Extract the [X, Y] coordinate from the center of the cell holding the provided text.  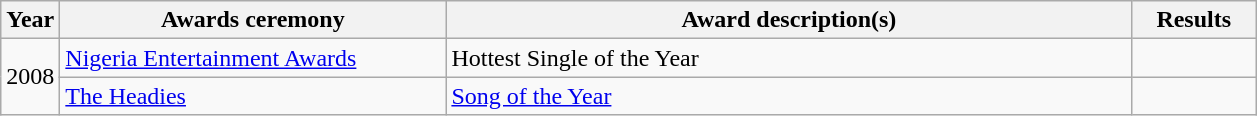
Award description(s) [789, 20]
Song of the Year [789, 96]
Nigeria Entertainment Awards [253, 58]
Hottest Single of the Year [789, 58]
The Headies [253, 96]
Awards ceremony [253, 20]
Results [1194, 20]
Year [30, 20]
2008 [30, 77]
